Search for the cell housing the specified text and yield its (x, y) center coordinate. 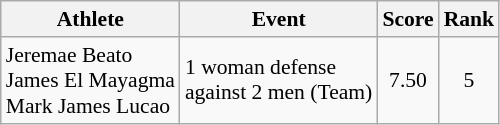
Athlete (90, 19)
Event (278, 19)
7.50 (408, 80)
Jeremae BeatoJames El MayagmaMark James Lucao (90, 80)
Score (408, 19)
1 woman defenseagainst 2 men (Team) (278, 80)
Rank (470, 19)
5 (470, 80)
